Identify which cell holds the provided text, then report its (x, y) central coordinate. 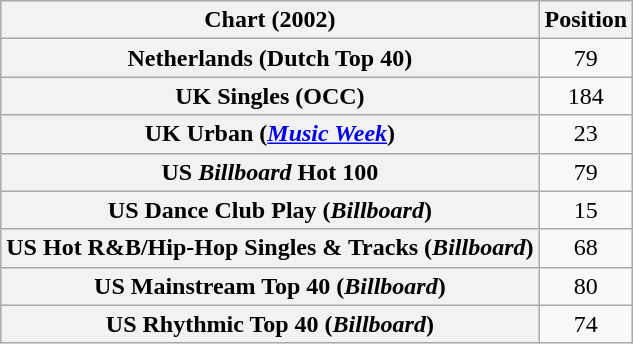
74 (586, 324)
Chart (2002) (270, 20)
US Hot R&B/Hip-Hop Singles & Tracks (Billboard) (270, 248)
Position (586, 20)
US Rhythmic Top 40 (Billboard) (270, 324)
184 (586, 96)
15 (586, 210)
80 (586, 286)
23 (586, 134)
US Dance Club Play (Billboard) (270, 210)
US Mainstream Top 40 (Billboard) (270, 286)
UK Singles (OCC) (270, 96)
UK Urban (Music Week) (270, 134)
68 (586, 248)
Netherlands (Dutch Top 40) (270, 58)
US Billboard Hot 100 (270, 172)
